Extract the [X, Y] coordinate from the center of the cell holding the provided text.  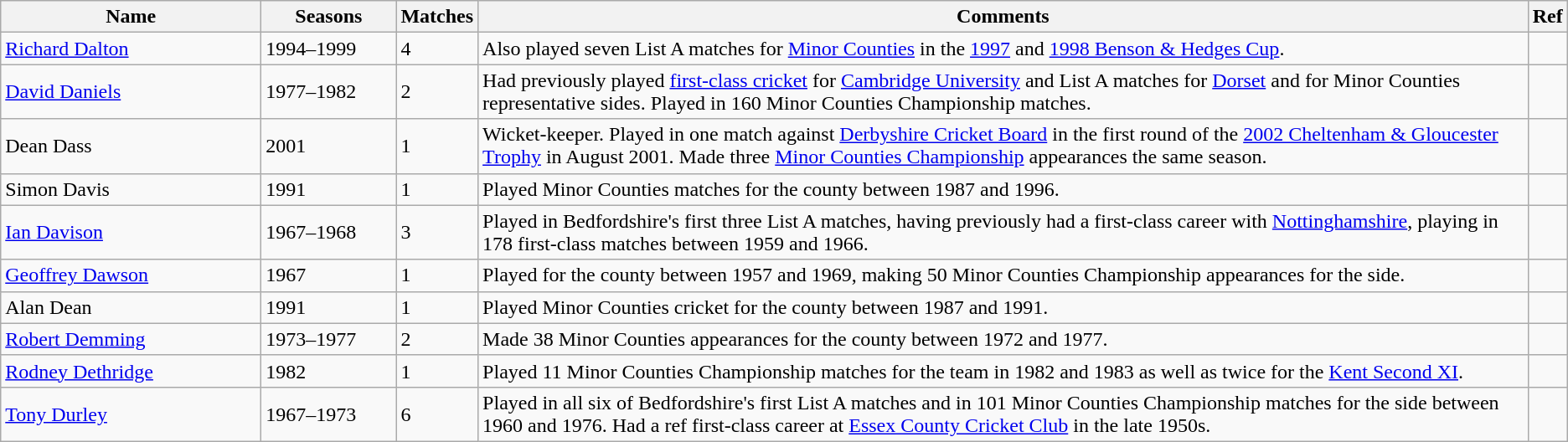
Also played seven List A matches for Minor Counties in the 1997 and 1998 Benson & Hedges Cup. [1003, 49]
4 [437, 49]
Ian Davison [131, 233]
2001 [328, 146]
1967–1968 [328, 233]
6 [437, 414]
Comments [1003, 17]
Played for the county between 1957 and 1969, making 50 Minor Counties Championship appearances for the side. [1003, 275]
Tony Durley [131, 414]
Rodney Dethridge [131, 371]
1973–1977 [328, 339]
Alan Dean [131, 307]
1982 [328, 371]
Played 11 Minor Counties Championship matches for the team in 1982 and 1983 as well as twice for the Kent Second XI. [1003, 371]
Robert Demming [131, 339]
Simon Davis [131, 189]
Seasons [328, 17]
Dean Dass [131, 146]
1977–1982 [328, 92]
Matches [437, 17]
Geoffrey Dawson [131, 275]
3 [437, 233]
1967 [328, 275]
1967–1973 [328, 414]
David Daniels [131, 92]
Played Minor Counties cricket for the county between 1987 and 1991. [1003, 307]
Ref [1548, 17]
Made 38 Minor Counties appearances for the county between 1972 and 1977. [1003, 339]
Richard Dalton [131, 49]
1994–1999 [328, 49]
Played Minor Counties matches for the county between 1987 and 1996. [1003, 189]
Name [131, 17]
